Provide the (X, Y) coordinate of the cell's center where the given text is located.  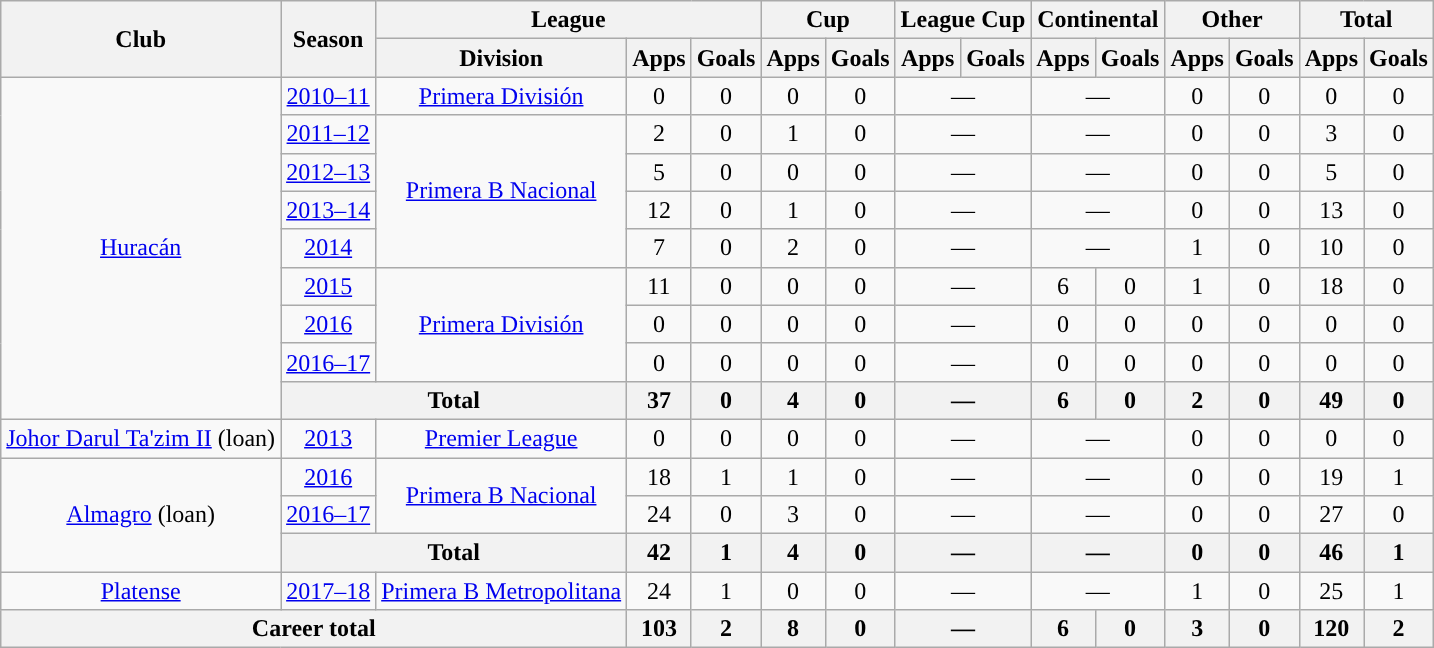
2017–18 (328, 591)
46 (1331, 553)
37 (659, 400)
2012–13 (328, 172)
27 (1331, 515)
2010–11 (328, 96)
League Cup (963, 20)
Primera B Metropolitana (502, 591)
25 (1331, 591)
Cup (828, 20)
2013 (328, 438)
Season (328, 39)
Continental (1098, 20)
103 (659, 629)
12 (659, 210)
Career total (314, 629)
2011–12 (328, 134)
19 (1331, 477)
42 (659, 553)
Other (1232, 20)
Premier League (502, 438)
2014 (328, 248)
Johor Darul Ta'zim II (loan) (141, 438)
Club (141, 39)
Almagro (loan) (141, 515)
120 (1331, 629)
2013–14 (328, 210)
13 (1331, 210)
7 (659, 248)
Platense (141, 591)
11 (659, 286)
10 (1331, 248)
League (568, 20)
Huracán (141, 248)
8 (793, 629)
49 (1331, 400)
2015 (328, 286)
Division (502, 58)
